From the cell containing the given text, extract its center point as [X, Y] coordinate. 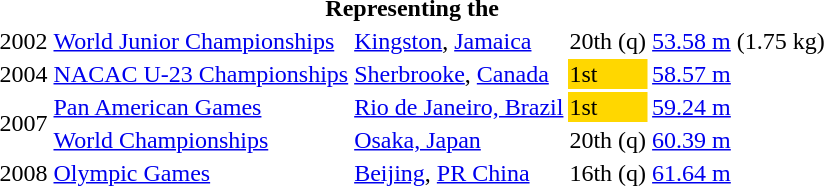
World Junior Championships [201, 41]
Kingston, Jamaica [459, 41]
Osaka, Japan [459, 140]
NACAC U-23 Championships [201, 74]
World Championships [201, 140]
Pan American Games [201, 107]
Rio de Janeiro, Brazil [459, 107]
Sherbrooke, Canada [459, 74]
